Provide the (X, Y) coordinate of the cell's center where the given text is located.  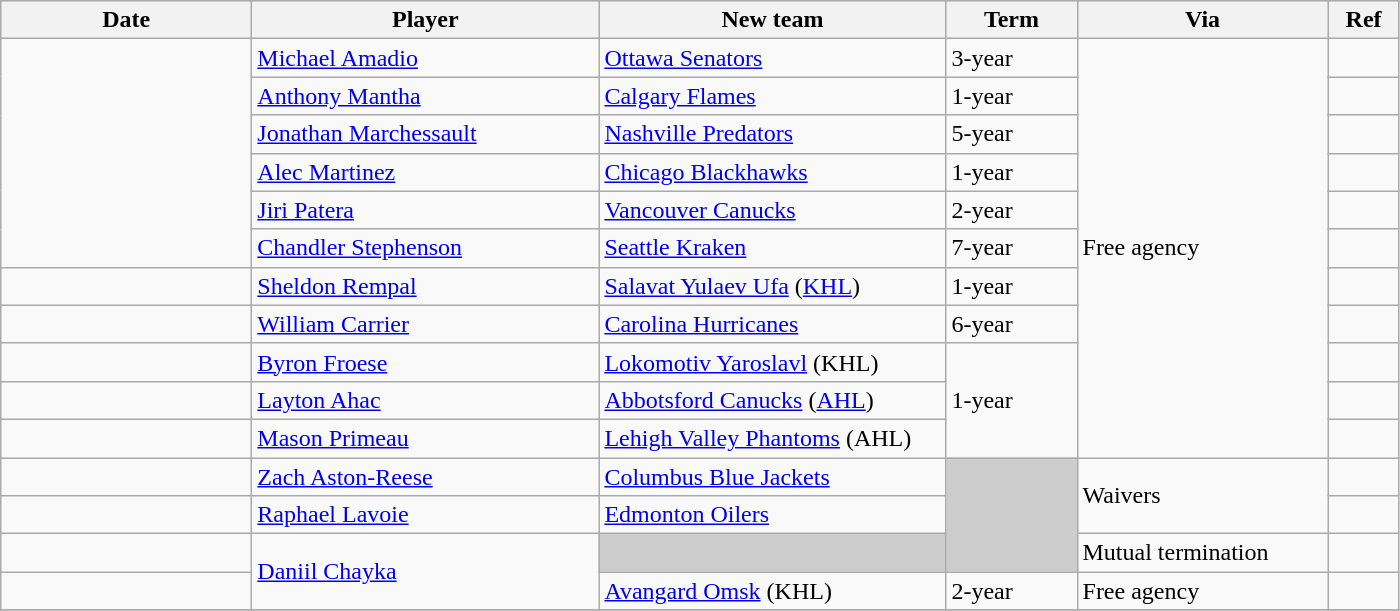
Columbus Blue Jackets (772, 477)
5-year (1012, 134)
Calgary Flames (772, 96)
Jonathan Marchessault (426, 134)
Anthony Mantha (426, 96)
Zach Aston-Reese (426, 477)
Lokomotiv Yaroslavl (KHL) (772, 362)
William Carrier (426, 324)
Nashville Predators (772, 134)
Lehigh Valley Phantoms (AHL) (772, 438)
Term (1012, 20)
Byron Froese (426, 362)
Sheldon Rempal (426, 286)
Abbotsford Canucks (AHL) (772, 400)
Ref (1364, 20)
Chicago Blackhawks (772, 172)
Avangard Omsk (KHL) (772, 591)
Date (126, 20)
Seattle Kraken (772, 248)
Player (426, 20)
Edmonton Oilers (772, 515)
3-year (1012, 58)
Ottawa Senators (772, 58)
Mason Primeau (426, 438)
6-year (1012, 324)
Vancouver Canucks (772, 210)
Mutual termination (1202, 553)
Alec Martinez (426, 172)
Chandler Stephenson (426, 248)
Michael Amadio (426, 58)
Carolina Hurricanes (772, 324)
Jiri Patera (426, 210)
Salavat Yulaev Ufa (KHL) (772, 286)
Layton Ahac (426, 400)
Waivers (1202, 496)
New team (772, 20)
Raphael Lavoie (426, 515)
7-year (1012, 248)
Via (1202, 20)
Daniil Chayka (426, 572)
